Capture the cell that displays the provided text and extract its [X, Y] central coordinate. 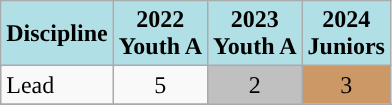
2024Juniors [346, 34]
Lead [57, 85]
2 [255, 85]
2022Youth A [160, 34]
2023Youth A [255, 34]
5 [160, 85]
Discipline [57, 34]
3 [346, 85]
